Extract the [x, y] coordinate from the center of the cell holding the provided text.  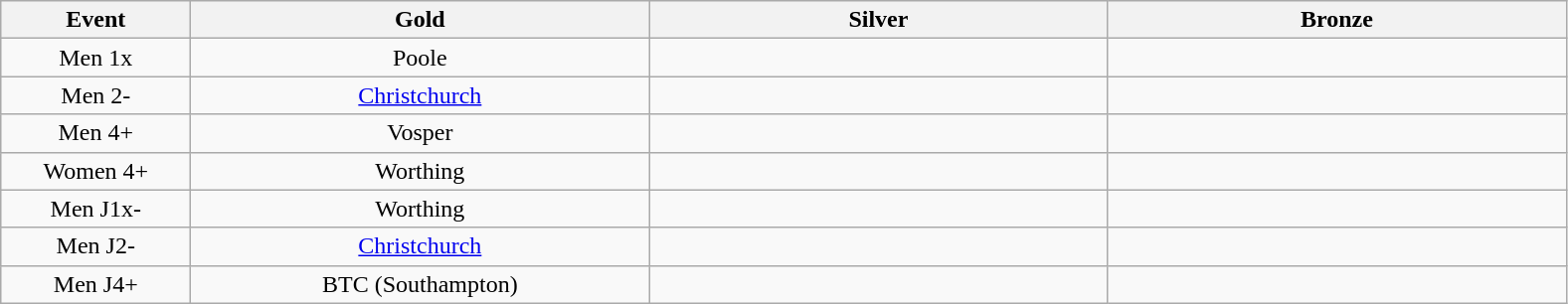
Poole [420, 58]
Men 1x [95, 58]
BTC (Southampton) [420, 284]
Men J2- [95, 246]
Women 4+ [95, 171]
Vosper [420, 133]
Gold [420, 20]
Men 4+ [95, 133]
Bronze [1336, 20]
Men 2- [95, 95]
Men J1x- [95, 209]
Event [95, 20]
Men J4+ [95, 284]
Silver [879, 20]
